Scan for the cell matching the given text and deliver its (X, Y) coordinate at center. 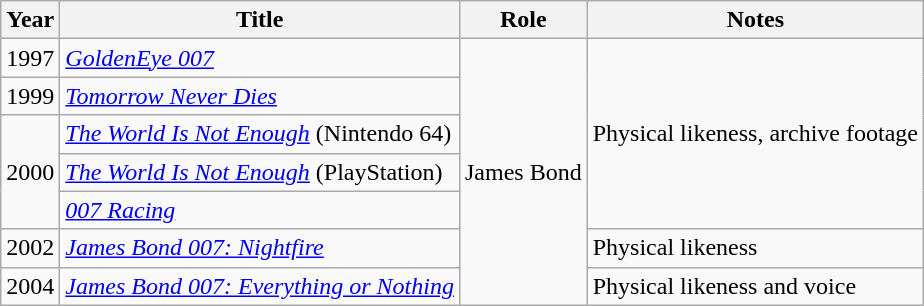
1999 (30, 96)
Year (30, 20)
1997 (30, 58)
James Bond (523, 172)
Notes (755, 20)
Physical likeness and voice (755, 286)
The World Is Not Enough (Nintendo 64) (260, 134)
2004 (30, 286)
Role (523, 20)
Tomorrow Never Dies (260, 96)
2000 (30, 172)
Title (260, 20)
Physical likeness, archive footage (755, 134)
James Bond 007: Everything or Nothing (260, 286)
The World Is Not Enough (PlayStation) (260, 172)
Physical likeness (755, 248)
James Bond 007: Nightfire (260, 248)
GoldenEye 007 (260, 58)
2002 (30, 248)
007 Racing (260, 210)
